Detect which cell encompasses the target text, then output its (x, y) center coordinate. 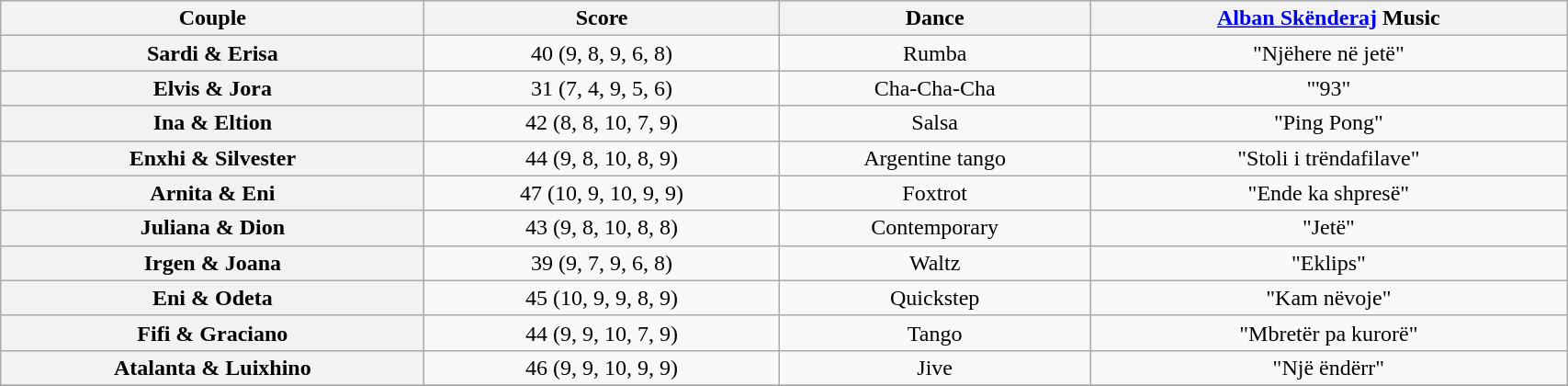
Dance (935, 18)
"Njëhere në jetë" (1328, 53)
31 (7, 4, 9, 5, 6) (602, 88)
"Kam nëvoje" (1328, 298)
"Eklips" (1328, 263)
Rumba (935, 53)
"Stoli i trëndafilave" (1328, 158)
Contemporary (935, 228)
Argentine tango (935, 158)
"'93" (1328, 88)
"Ende ka shpresë" (1328, 193)
"Jetë" (1328, 228)
Ina & Eltion (213, 123)
44 (9, 9, 10, 7, 9) (602, 333)
Foxtrot (935, 193)
47 (10, 9, 10, 9, 9) (602, 193)
Irgen & Joana (213, 263)
"Një ëndërr" (1328, 368)
44 (9, 8, 10, 8, 9) (602, 158)
Jive (935, 368)
Score (602, 18)
39 (9, 7, 9, 6, 8) (602, 263)
Salsa (935, 123)
Couple (213, 18)
40 (9, 8, 9, 6, 8) (602, 53)
Quickstep (935, 298)
"Mbretër pa kurorë" (1328, 333)
Sardi & Erisa (213, 53)
Waltz (935, 263)
Elvis & Jora (213, 88)
"Ping Pong" (1328, 123)
Enxhi & Silvester (213, 158)
Atalanta & Luixhino (213, 368)
Alban Skënderaj Music (1328, 18)
42 (8, 8, 10, 7, 9) (602, 123)
Tango (935, 333)
Juliana & Dion (213, 228)
Fifi & Graciano (213, 333)
45 (10, 9, 9, 8, 9) (602, 298)
Arnita & Eni (213, 193)
Eni & Odeta (213, 298)
46 (9, 9, 10, 9, 9) (602, 368)
Cha-Cha-Cha (935, 88)
43 (9, 8, 10, 8, 8) (602, 228)
